Pinpoint the cell where the given text exists, returning its (X, Y) midpoint coordinate. 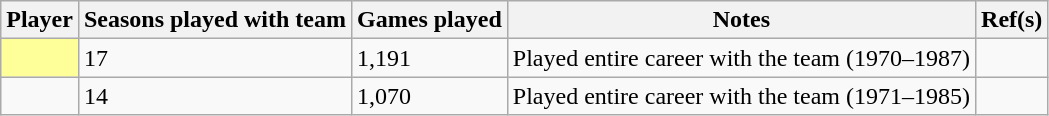
1,070 (430, 96)
Notes (741, 20)
Played entire career with the team (1971–1985) (741, 96)
Played entire career with the team (1970–1987) (741, 58)
Games played (430, 20)
17 (214, 58)
Seasons played with team (214, 20)
14 (214, 96)
Ref(s) (1012, 20)
Player (40, 20)
1,191 (430, 58)
